Pinpoint the cell where the given text exists, returning its (X, Y) midpoint coordinate. 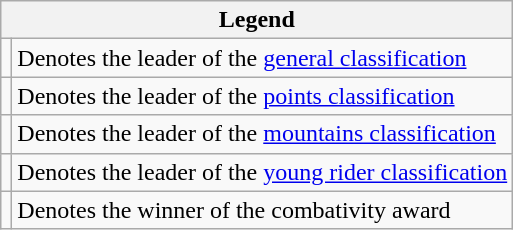
Legend (257, 20)
Denotes the leader of the general classification (262, 58)
Denotes the leader of the young rider classification (262, 172)
Denotes the leader of the points classification (262, 96)
Denotes the leader of the mountains classification (262, 134)
Denotes the winner of the combativity award (262, 210)
